Identify which cell holds the provided text, then report its (X, Y) central coordinate. 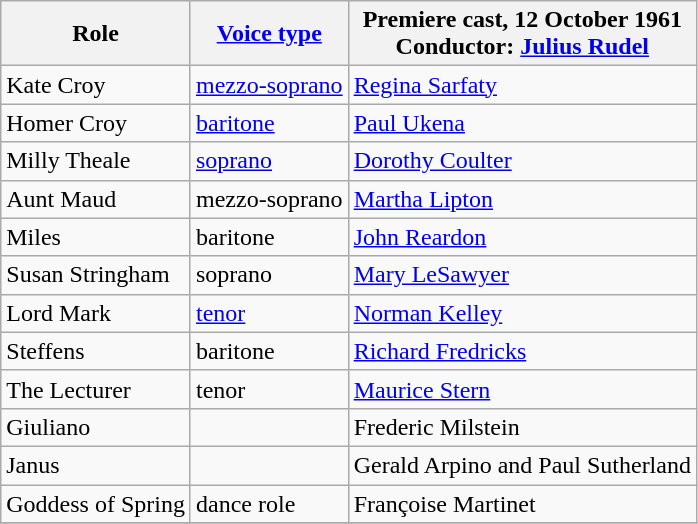
Kate Croy (96, 85)
Janus (96, 465)
Regina Sarfaty (522, 85)
Miles (96, 237)
Giuliano (96, 427)
Susan Stringham (96, 275)
Frederic Milstein (522, 427)
Maurice Stern (522, 389)
Martha Lipton (522, 199)
Premiere cast, 12 October 1961Conductor: Julius Rudel (522, 34)
Voice type (269, 34)
Lord Mark (96, 313)
Goddess of Spring (96, 503)
Mary LeSawyer (522, 275)
The Lecturer (96, 389)
Richard Fredricks (522, 351)
Dorothy Coulter (522, 161)
dance role (269, 503)
Aunt Maud (96, 199)
Milly Theale (96, 161)
John Reardon (522, 237)
Steffens (96, 351)
Gerald Arpino and Paul Sutherland (522, 465)
Role (96, 34)
Paul Ukena (522, 123)
Norman Kelley (522, 313)
Homer Croy (96, 123)
Françoise Martinet (522, 503)
